For the text-containing cell, return its midpoint in [x, y] coordinate format. 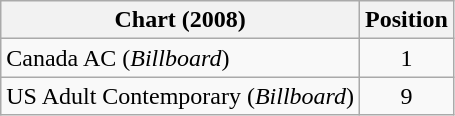
US Adult Contemporary (Billboard) [180, 96]
Position [407, 20]
1 [407, 58]
9 [407, 96]
Canada AC (Billboard) [180, 58]
Chart (2008) [180, 20]
